Find where the given text appears and provide that cell's center as (x, y) coordinate. 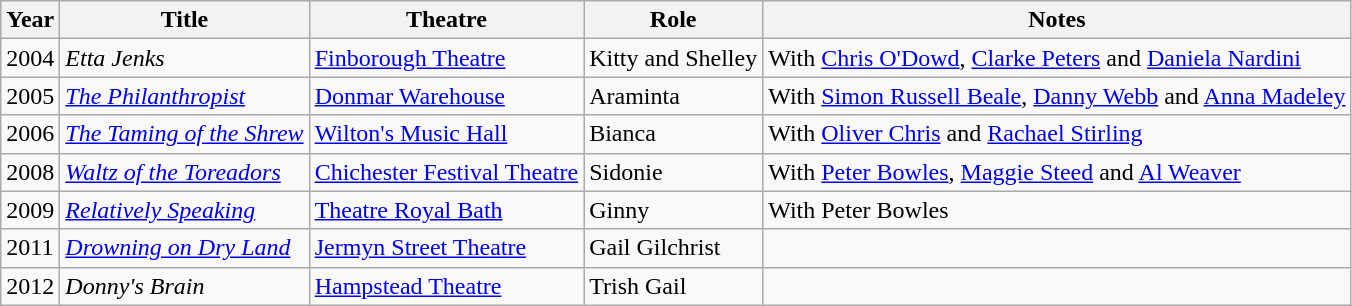
Hampstead Theatre (446, 286)
Relatively Speaking (184, 210)
With Simon Russell Beale, Danny Webb and Anna Madeley (1057, 96)
Notes (1057, 20)
Theatre Royal Bath (446, 210)
Trish Gail (674, 286)
Sidonie (674, 172)
The Taming of the Shrew (184, 134)
With Peter Bowles, Maggie Steed and Al Weaver (1057, 172)
Waltz of the Toreadors (184, 172)
Donny's Brain (184, 286)
2006 (30, 134)
With Chris O'Dowd, Clarke Peters and Daniela Nardini (1057, 58)
The Philanthropist (184, 96)
Finborough Theatre (446, 58)
2005 (30, 96)
Year (30, 20)
Wilton's Music Hall (446, 134)
2008 (30, 172)
Donmar Warehouse (446, 96)
Bianca (674, 134)
Kitty and Shelley (674, 58)
Jermyn Street Theatre (446, 248)
Gail Gilchrist (674, 248)
Drowning on Dry Land (184, 248)
2004 (30, 58)
Ginny (674, 210)
2009 (30, 210)
Chichester Festival Theatre (446, 172)
2011 (30, 248)
Theatre (446, 20)
2012 (30, 286)
Title (184, 20)
With Oliver Chris and Rachael Stirling (1057, 134)
Araminta (674, 96)
With Peter Bowles (1057, 210)
Role (674, 20)
Etta Jenks (184, 58)
